Return [X, Y] of the center of cell containing provided text 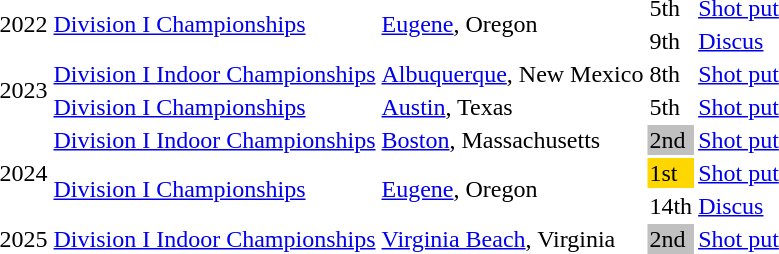
Boston, Massachusetts [512, 140]
Virginia Beach, Virginia [512, 239]
Austin, Texas [512, 107]
8th [671, 74]
14th [671, 206]
9th [671, 41]
1st [671, 173]
Eugene, Oregon [512, 190]
Albuquerque, New Mexico [512, 74]
5th [671, 107]
